Determine the (X, Y) coordinate at the center of the cell enclosing the given text.  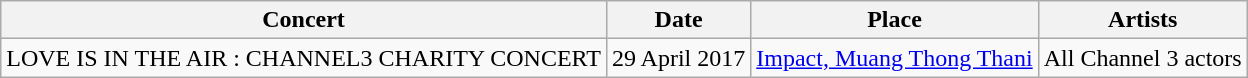
Artists (1142, 20)
Impact, Muang Thong Thani (894, 58)
Date (678, 20)
29 April 2017 (678, 58)
Place (894, 20)
LOVE IS IN THE AIR : CHANNEL3 CHARITY CONCERT (304, 58)
Concert (304, 20)
All Channel 3 actors (1142, 58)
